Extract the [x, y] coordinate from the center of the cell holding the provided text.  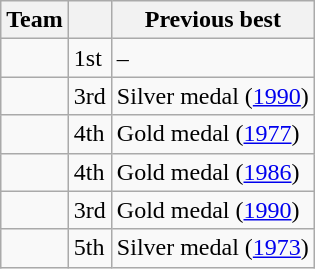
Gold medal (1977) [212, 134]
1st [90, 58]
Gold medal (1986) [212, 172]
Silver medal (1990) [212, 96]
Silver medal (1973) [212, 248]
Gold medal (1990) [212, 210]
– [212, 58]
5th [90, 248]
Previous best [212, 20]
Team [35, 20]
